For the text-containing cell, return its midpoint in (x, y) coordinate format. 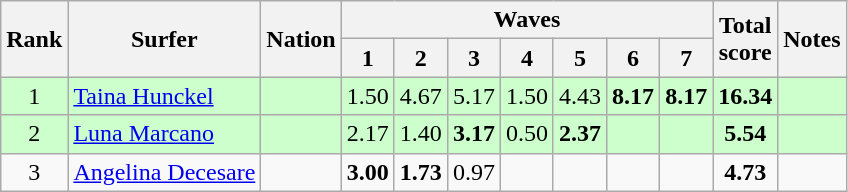
0.97 (474, 172)
5 (580, 58)
2.37 (580, 134)
Taina Hunckel (164, 96)
5.17 (474, 96)
1.40 (420, 134)
Surfer (164, 39)
4.43 (580, 96)
Totalscore (746, 39)
16.34 (746, 96)
3.00 (368, 172)
Notes (812, 39)
4.73 (746, 172)
1.73 (420, 172)
4.67 (420, 96)
2.17 (368, 134)
4 (526, 58)
Waves (526, 20)
Angelina Decesare (164, 172)
Rank (34, 39)
6 (634, 58)
5.54 (746, 134)
7 (686, 58)
Nation (301, 39)
3.17 (474, 134)
Luna Marcano (164, 134)
0.50 (526, 134)
